Identify which cell holds the provided text, then report its [x, y] central coordinate. 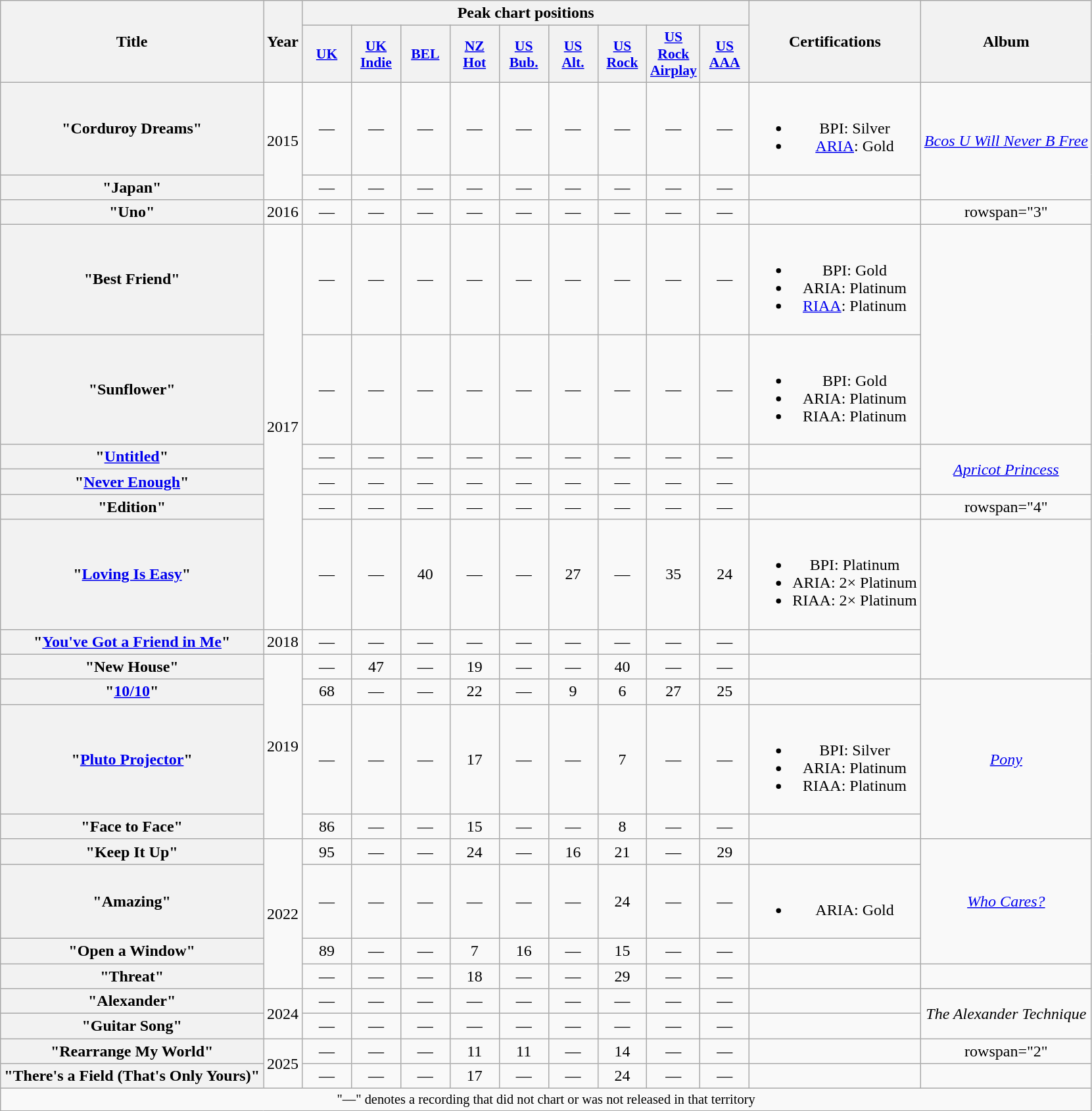
Pony [1006, 759]
89 [327, 951]
BPI: SilverARIA: PlatinumRIAA: Platinum [835, 759]
BEL [425, 54]
UK [327, 54]
35 [673, 575]
"Never Enough" [132, 482]
2016 [283, 212]
"Threat" [132, 976]
"Face to Face" [132, 826]
"Edition" [132, 507]
86 [327, 826]
rowspan="2" [1006, 1051]
68 [327, 692]
Title [132, 42]
Certifications [835, 42]
The Alexander Technique [1006, 1014]
"Japan" [132, 187]
95 [327, 851]
USRock [622, 54]
21 [622, 851]
Album [1006, 42]
BPI: PlatinumARIA: 2× PlatinumRIAA: 2× Platinum [835, 575]
47 [376, 667]
"Guitar Song" [132, 1026]
"Rearrange My World" [132, 1051]
"Corduroy Dreams" [132, 128]
25 [724, 692]
Who Cares? [1006, 901]
"Pluto Projector" [132, 759]
ARIA: Gold [835, 901]
2025 [283, 1064]
22 [475, 692]
2024 [283, 1014]
rowspan="4" [1006, 507]
2018 [283, 642]
"—" denotes a recording that did not chart or was not released in that territory [546, 1100]
2022 [283, 914]
2015 [283, 141]
"Untitled" [132, 457]
"New House" [132, 667]
"Best Friend" [132, 280]
9 [573, 692]
"10/10" [132, 692]
"Uno" [132, 212]
Bcos U Will Never B Free [1006, 141]
"Keep It Up" [132, 851]
rowspan="3" [1006, 212]
USRockAirplay [673, 54]
"Alexander" [132, 1001]
19 [475, 667]
2017 [283, 427]
UKIndie [376, 54]
"Loving Is Easy" [132, 575]
BPI: SilverARIA: Gold [835, 128]
"You've Got a Friend in Me" [132, 642]
14 [622, 1051]
USAlt. [573, 54]
Apricot Princess [1006, 469]
2019 [283, 747]
USBub. [523, 54]
NZHot [475, 54]
8 [622, 826]
"Open a Window" [132, 951]
6 [622, 692]
Peak chart positions [526, 13]
18 [475, 976]
"Sunflower" [132, 389]
"There's a Field (That's Only Yours)" [132, 1076]
"Amazing" [132, 901]
Year [283, 42]
USAAA [724, 54]
